Identify which cell holds the provided text, then report its [X, Y] central coordinate. 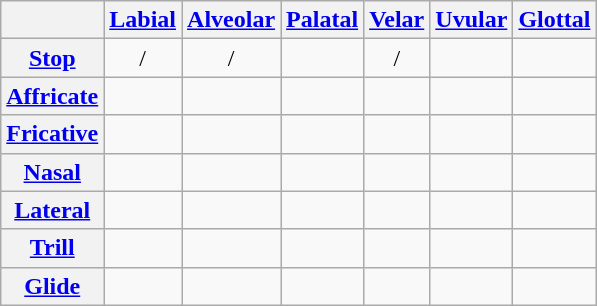
Glide [52, 286]
Alveolar [232, 20]
Fricative [52, 134]
Labial [143, 20]
Velar [397, 20]
Stop [52, 58]
Affricate [52, 96]
Glottal [554, 20]
Lateral [52, 210]
Trill [52, 248]
Uvular [472, 20]
Palatal [322, 20]
Nasal [52, 172]
